Detect which cell encompasses the target text, then output its (X, Y) center coordinate. 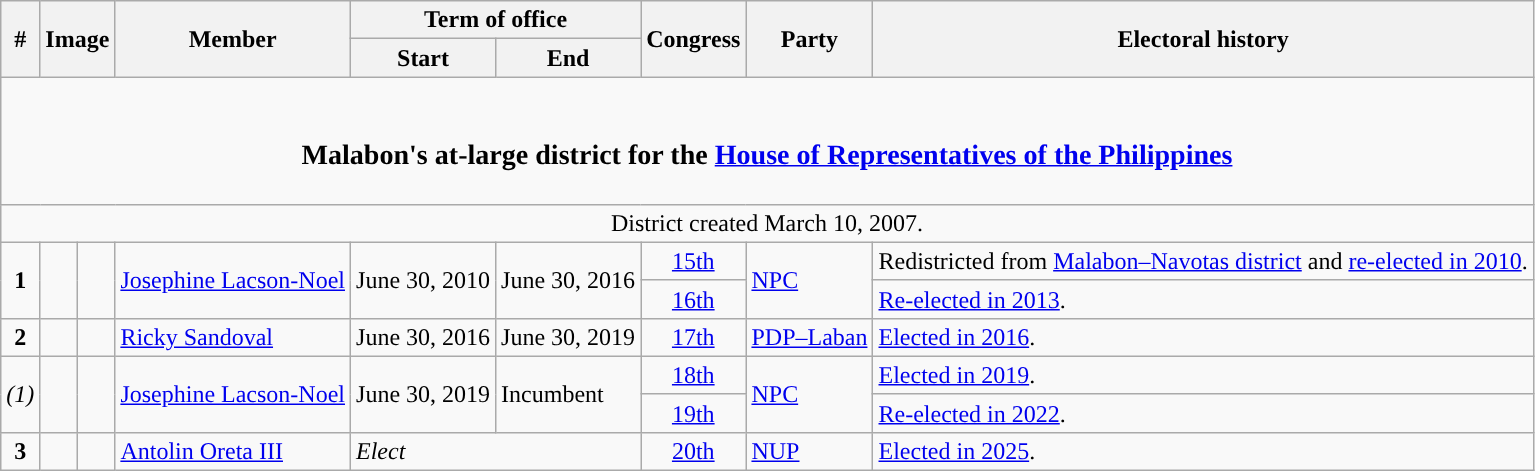
16th (694, 299)
Image (78, 39)
15th (694, 261)
Elect (496, 451)
Term of office (496, 20)
NUP (810, 451)
18th (694, 375)
District created March 10, 2007. (767, 223)
17th (694, 337)
Congress (694, 39)
June 30, 2010 (424, 280)
End (568, 58)
Start (424, 58)
Ricky Sandoval (233, 337)
Incumbent (568, 394)
3 (20, 451)
Elected in 2025. (1203, 451)
Malabon's at-large district for the House of Representatives of the Philippines (767, 140)
# (20, 39)
1 (20, 280)
Member (233, 39)
(1) (20, 394)
Electoral history (1203, 39)
Elected in 2016. (1203, 337)
20th (694, 451)
Antolin Oreta III (233, 451)
Elected in 2019. (1203, 375)
Re-elected in 2013. (1203, 299)
Redistricted from Malabon–Navotas district and re-elected in 2010. (1203, 261)
2 (20, 337)
Re-elected in 2022. (1203, 413)
PDP–Laban (810, 337)
19th (694, 413)
Party (810, 39)
